For the text-containing cell, return its midpoint in [X, Y] coordinate format. 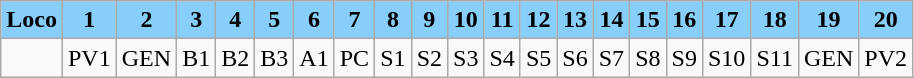
S5 [538, 58]
B1 [196, 58]
Loco [32, 20]
20 [886, 20]
12 [538, 20]
2 [146, 20]
1 [89, 20]
7 [354, 20]
S1 [393, 58]
3 [196, 20]
PV1 [89, 58]
18 [775, 20]
S11 [775, 58]
15 [648, 20]
S10 [726, 58]
13 [575, 20]
10 [466, 20]
6 [314, 20]
8 [393, 20]
S8 [648, 58]
5 [274, 20]
11 [502, 20]
16 [684, 20]
9 [429, 20]
S9 [684, 58]
B2 [236, 58]
17 [726, 20]
14 [611, 20]
S7 [611, 58]
4 [236, 20]
19 [828, 20]
PC [354, 58]
S6 [575, 58]
A1 [314, 58]
S2 [429, 58]
S4 [502, 58]
PV2 [886, 58]
B3 [274, 58]
S3 [466, 58]
